Return the [x, y] coordinate for the center point of the cell that contains the specified text.  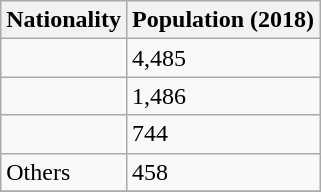
4,485 [222, 58]
Nationality [64, 20]
744 [222, 134]
458 [222, 172]
Others [64, 172]
Population (2018) [222, 20]
1,486 [222, 96]
